Locate the cell with the specified text and output its (x, y) center coordinate. 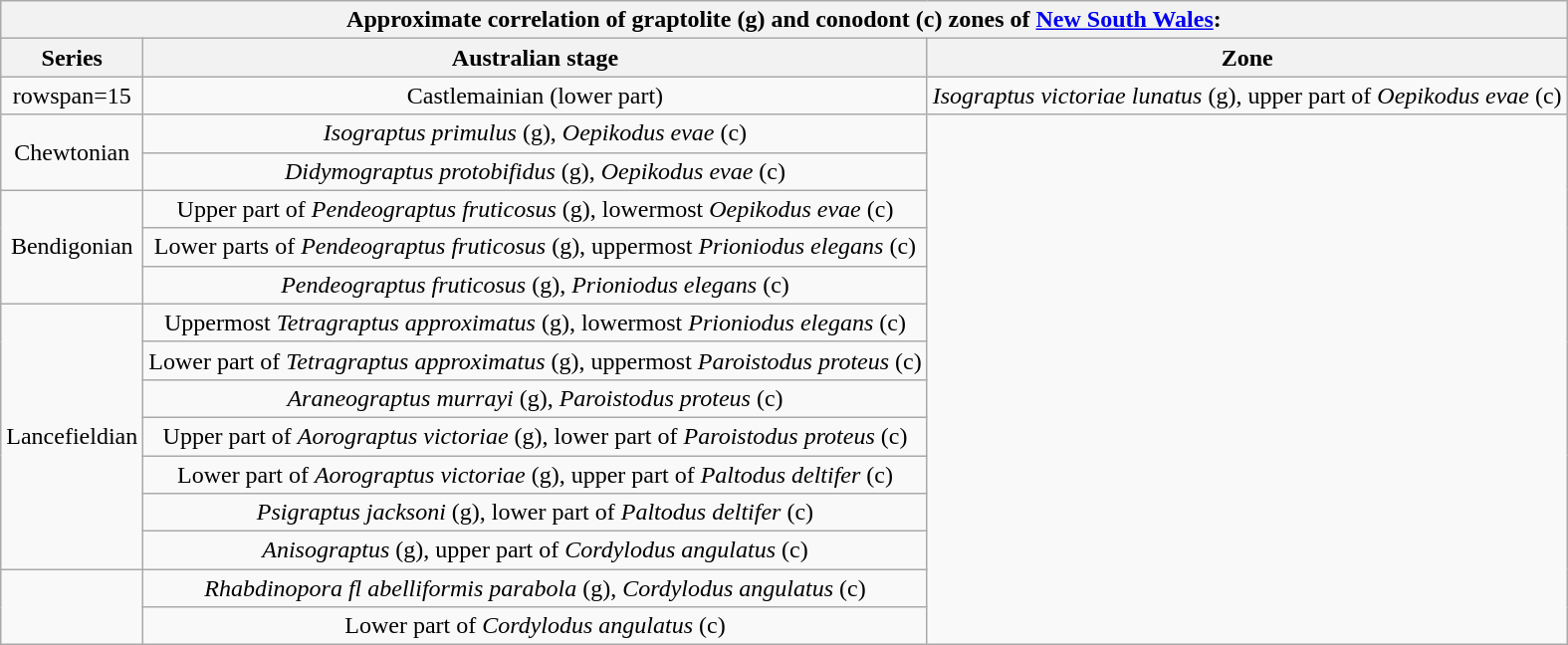
Uppermost Tetragraptus approximatus (g), lowermost Prioniodus elegans (c) (536, 322)
Psigraptus jacksoni (g), lower part of Paltodus deltifer (c) (536, 513)
Bendigonian (72, 247)
Chewtonian (72, 152)
Didymograptus protobifidus (g), Oepikodus evae (c) (536, 171)
Pendeograptus fruticosus (g), Prioniodus elegans (c) (536, 285)
Approximate correlation of graptolite (g) and conodont (c) zones of New South Wales: (784, 20)
Lower part of Aorograptus victoriae (g), upper part of Paltodus deltifer (c) (536, 475)
Araneograptus murrayi (g), Paroistodus proteus (c) (536, 398)
Lower parts of Pendeograptus fruticosus (g), uppermost Prioniodus elegans (c) (536, 247)
Zone (1246, 58)
Anisograptus (g), upper part of Cordylodus angulatus (c) (536, 550)
Lower part of Cordylodus angulatus (c) (536, 626)
Upper part of Pendeograptus fruticosus (g), lowermost Oepikodus evae (c) (536, 209)
rowspan=15 (72, 96)
Lancefieldian (72, 436)
Isograptus primulus (g), Oepikodus evae (c) (536, 133)
Australian stage (536, 58)
Castlemainian (lower part) (536, 96)
Isograptus victoriae lunatus (g), upper part of Oepikodus evae (c) (1246, 96)
Upper part of Aorograptus victoriae (g), lower part of Paroistodus proteus (c) (536, 436)
Rhabdinopora fl abelliformis parabola (g), Cordylodus angulatus (c) (536, 588)
Lower part of Tetragraptus approximatus (g), uppermost Paroistodus proteus (c) (536, 360)
Series (72, 58)
